Search for the cell housing the specified text and yield its (X, Y) center coordinate. 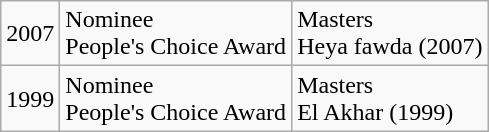
1999 (30, 98)
MastersEl Akhar (1999) (390, 98)
MastersHeya fawda (2007) (390, 34)
2007 (30, 34)
